Scan for the cell matching the given text and deliver its [X, Y] coordinate at center. 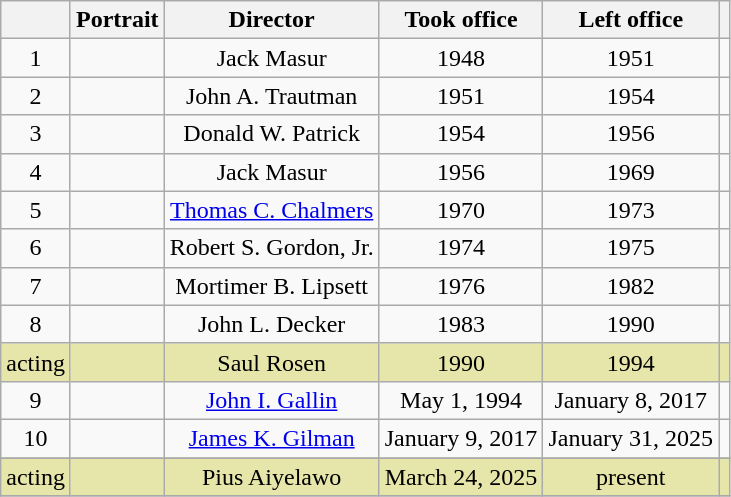
January 8, 2017 [631, 400]
John L. Decker [272, 324]
Left office [631, 20]
6 [36, 248]
Donald W. Patrick [272, 134]
March 24, 2025 [461, 477]
John I. Gallin [272, 400]
1975 [631, 248]
James K. Gilman [272, 438]
8 [36, 324]
Saul Rosen [272, 362]
2 [36, 96]
May 1, 1994 [461, 400]
John A. Trautman [272, 96]
Pius Aiyelawo [272, 477]
5 [36, 210]
Robert S. Gordon, Jr. [272, 248]
Took office [461, 20]
Mortimer B. Lipsett [272, 286]
Portrait [117, 20]
1974 [461, 248]
Thomas C. Chalmers [272, 210]
January 31, 2025 [631, 438]
1969 [631, 172]
1948 [461, 58]
present [631, 477]
1 [36, 58]
10 [36, 438]
4 [36, 172]
1976 [461, 286]
3 [36, 134]
7 [36, 286]
January 9, 2017 [461, 438]
1994 [631, 362]
1982 [631, 286]
Director [272, 20]
1983 [461, 324]
9 [36, 400]
1973 [631, 210]
1970 [461, 210]
